Provide the [X, Y] coordinate of the cell's center where the given text is located.  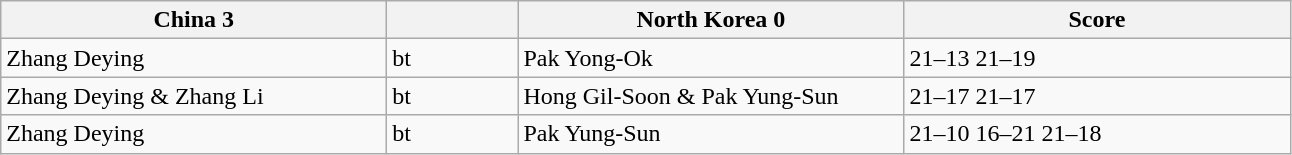
North Korea 0 [711, 20]
21–17 21–17 [1097, 96]
Zhang Deying & Zhang Li [194, 96]
Pak Yung-Sun [711, 134]
21–13 21–19 [1097, 58]
Hong Gil-Soon & Pak Yung-Sun [711, 96]
China 3 [194, 20]
Pak Yong-Ok [711, 58]
Score [1097, 20]
21–10 16–21 21–18 [1097, 134]
